Determine the (x, y) coordinate at the center of the cell enclosing the given text.  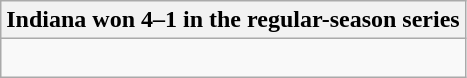
Indiana won 4–1 in the regular-season series (233, 20)
